From the cell containing the given text, extract its center point as [x, y] coordinate. 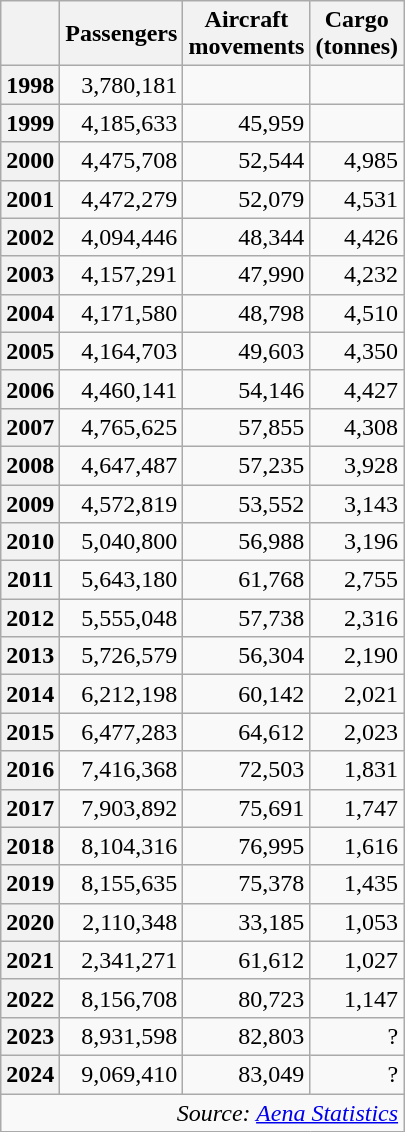
4,426 [357, 237]
61,612 [246, 960]
2023 [30, 1036]
8,104,316 [122, 846]
5,643,180 [122, 580]
2021 [30, 960]
57,855 [246, 427]
2016 [30, 770]
2005 [30, 351]
2010 [30, 542]
1,616 [357, 846]
2017 [30, 808]
4,094,446 [122, 237]
53,552 [246, 503]
2009 [30, 503]
80,723 [246, 998]
2012 [30, 618]
2,316 [357, 618]
2,341,271 [122, 960]
57,738 [246, 618]
6,477,283 [122, 732]
60,142 [246, 694]
4,308 [357, 427]
83,049 [246, 1074]
2020 [30, 922]
2,190 [357, 656]
2014 [30, 694]
1,435 [357, 884]
1,831 [357, 770]
1999 [30, 123]
75,691 [246, 808]
2002 [30, 237]
75,378 [246, 884]
49,603 [246, 351]
47,990 [246, 275]
4,647,487 [122, 465]
1,747 [357, 808]
2013 [30, 656]
6,212,198 [122, 694]
4,185,633 [122, 123]
1998 [30, 85]
2,021 [357, 694]
4,350 [357, 351]
5,040,800 [122, 542]
48,344 [246, 237]
8,931,598 [122, 1036]
8,156,708 [122, 998]
64,612 [246, 732]
33,185 [246, 922]
3,196 [357, 542]
45,959 [246, 123]
8,155,635 [122, 884]
56,304 [246, 656]
52,079 [246, 199]
56,988 [246, 542]
1,027 [357, 960]
48,798 [246, 313]
Source: Aena Statistics [202, 1113]
Cargo (tonnes) [357, 34]
4,472,279 [122, 199]
5,726,579 [122, 656]
2001 [30, 199]
2007 [30, 427]
3,928 [357, 465]
2018 [30, 846]
4,157,291 [122, 275]
7,416,368 [122, 770]
2022 [30, 998]
2003 [30, 275]
1,147 [357, 998]
4,765,625 [122, 427]
2024 [30, 1074]
2008 [30, 465]
3,143 [357, 503]
2,023 [357, 732]
4,510 [357, 313]
2,755 [357, 580]
4,171,580 [122, 313]
4,572,819 [122, 503]
4,475,708 [122, 161]
4,232 [357, 275]
54,146 [246, 389]
1,053 [357, 922]
2004 [30, 313]
2000 [30, 161]
2006 [30, 389]
Passengers [122, 34]
4,985 [357, 161]
72,503 [246, 770]
61,768 [246, 580]
2019 [30, 884]
2015 [30, 732]
4,460,141 [122, 389]
5,555,048 [122, 618]
2,110,348 [122, 922]
82,803 [246, 1036]
7,903,892 [122, 808]
4,427 [357, 389]
2011 [30, 580]
76,995 [246, 846]
52,544 [246, 161]
4,164,703 [122, 351]
Aircraft movements [246, 34]
4,531 [357, 199]
3,780,181 [122, 85]
57,235 [246, 465]
9,069,410 [122, 1074]
